Return the [x, y] coordinate for the center point of the cell that contains the specified text.  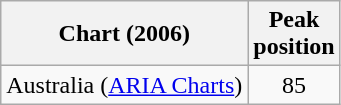
Peak position [294, 34]
Australia (ARIA Charts) [124, 85]
Chart (2006) [124, 34]
85 [294, 85]
